Output the [x, y] coordinate of the center of the cell containing the given text.  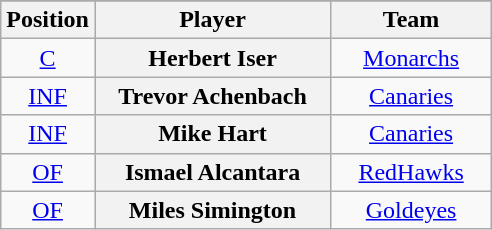
Monarchs [412, 58]
Trevor Achenbach [212, 96]
C [48, 58]
Herbert Iser [212, 58]
Mike Hart [212, 134]
Goldeyes [412, 210]
Team [412, 20]
Ismael Alcantara [212, 172]
Position [48, 20]
Miles Simington [212, 210]
Player [212, 20]
RedHawks [412, 172]
